Return the [x, y] coordinate for the center point of the cell that contains the specified text.  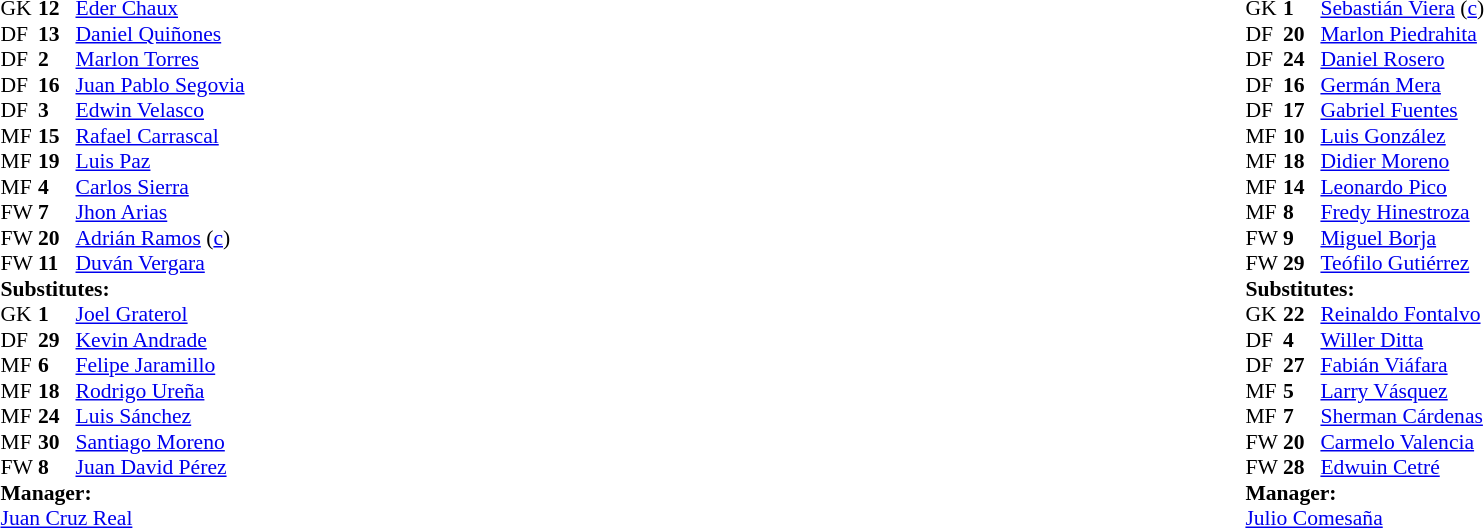
Daniel Quiñones [160, 34]
28 [1302, 467]
6 [57, 365]
30 [57, 442]
Teófilo Gutiérrez [1402, 263]
Luis González [1402, 136]
5 [1302, 391]
Carmelo Valencia [1402, 442]
Fabián Viáfara [1402, 365]
Larry Vásquez [1402, 391]
Luis Sánchez [160, 417]
Edwuin Cetré [1402, 467]
Sherman Cárdenas [1402, 417]
Edwin Velasco [160, 111]
10 [1302, 136]
Carlos Sierra [160, 187]
Leonardo Pico [1402, 187]
3 [57, 111]
Juan David Pérez [160, 467]
Daniel Rosero [1402, 59]
Kevin Andrade [160, 340]
Adrián Ramos (c) [160, 238]
Juan Pablo Segovia [160, 85]
Fredy Hinestroza [1402, 213]
17 [1302, 111]
Didier Moreno [1402, 161]
Reinaldo Fontalvo [1402, 315]
Germán Mera [1402, 85]
15 [57, 136]
13 [57, 34]
Marlon Piedrahita [1402, 34]
22 [1302, 315]
19 [57, 161]
Duván Vergara [160, 263]
2 [57, 59]
9 [1302, 238]
Miguel Borja [1402, 238]
Luis Paz [160, 161]
27 [1302, 365]
Jhon Arias [160, 213]
Willer Ditta [1402, 340]
Rodrigo Ureña [160, 391]
Joel Graterol [160, 315]
Marlon Torres [160, 59]
1 [57, 315]
Santiago Moreno [160, 442]
Felipe Jaramillo [160, 365]
11 [57, 263]
Rafael Carrascal [160, 136]
Gabriel Fuentes [1402, 111]
14 [1302, 187]
